For the text-containing cell, return its midpoint in [x, y] coordinate format. 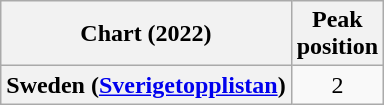
Chart (2022) [146, 34]
Peakposition [337, 34]
Sweden (Sverigetopplistan) [146, 85]
2 [337, 85]
